Extract the [X, Y] coordinate from the center of the cell holding the provided text.  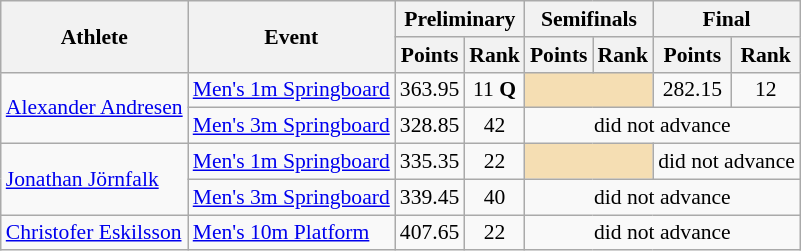
11 Q [494, 90]
339.45 [430, 197]
12 [766, 90]
Semifinals [589, 19]
42 [494, 126]
Jonathan Jörnfalk [94, 180]
407.65 [430, 233]
Alexander Andresen [94, 108]
Athlete [94, 36]
328.85 [430, 126]
Preliminary [460, 19]
363.95 [430, 90]
Event [292, 36]
40 [494, 197]
335.35 [430, 162]
Men's 10m Platform [292, 233]
Christofer Eskilsson [94, 233]
Final [726, 19]
282.15 [692, 90]
